Determine the [x, y] coordinate at the center of the cell enclosing the given text.  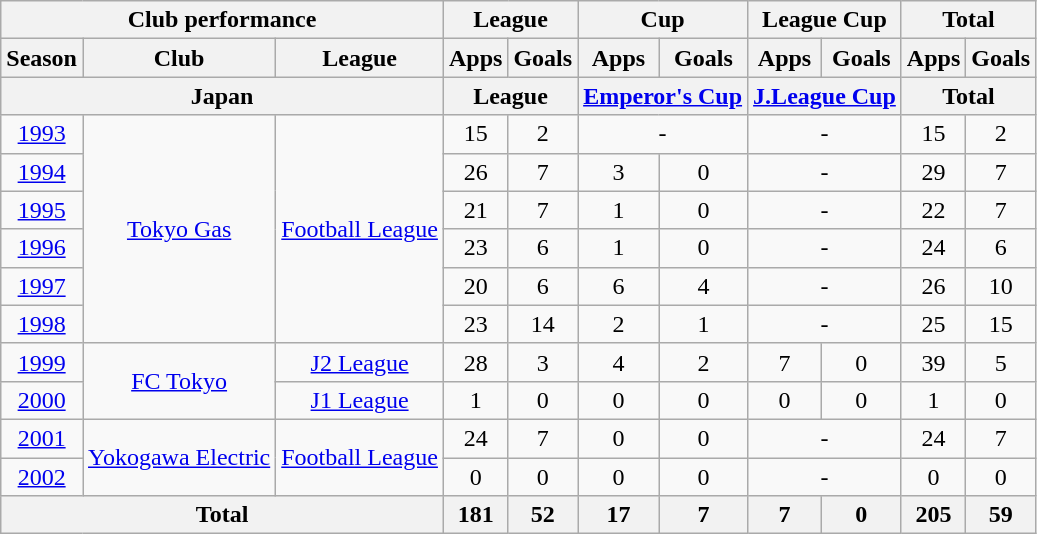
J2 League [360, 362]
17 [619, 515]
League Cup [825, 20]
29 [933, 172]
14 [543, 324]
Season [42, 58]
10 [1001, 286]
Cup [663, 20]
Tokyo Gas [178, 229]
52 [543, 515]
181 [475, 515]
1996 [42, 248]
59 [1001, 515]
J1 League [360, 400]
2002 [42, 477]
1994 [42, 172]
J.League Cup [825, 96]
21 [475, 210]
28 [475, 362]
25 [933, 324]
2000 [42, 400]
Club performance [222, 20]
FC Tokyo [178, 381]
205 [933, 515]
1993 [42, 134]
20 [475, 286]
Club [178, 58]
22 [933, 210]
39 [933, 362]
1997 [42, 286]
Japan [222, 96]
1995 [42, 210]
5 [1001, 362]
1999 [42, 362]
1998 [42, 324]
Yokogawa Electric [178, 457]
Emperor's Cup [663, 96]
2001 [42, 438]
